Scan for the cell matching the given text and deliver its (X, Y) coordinate at center. 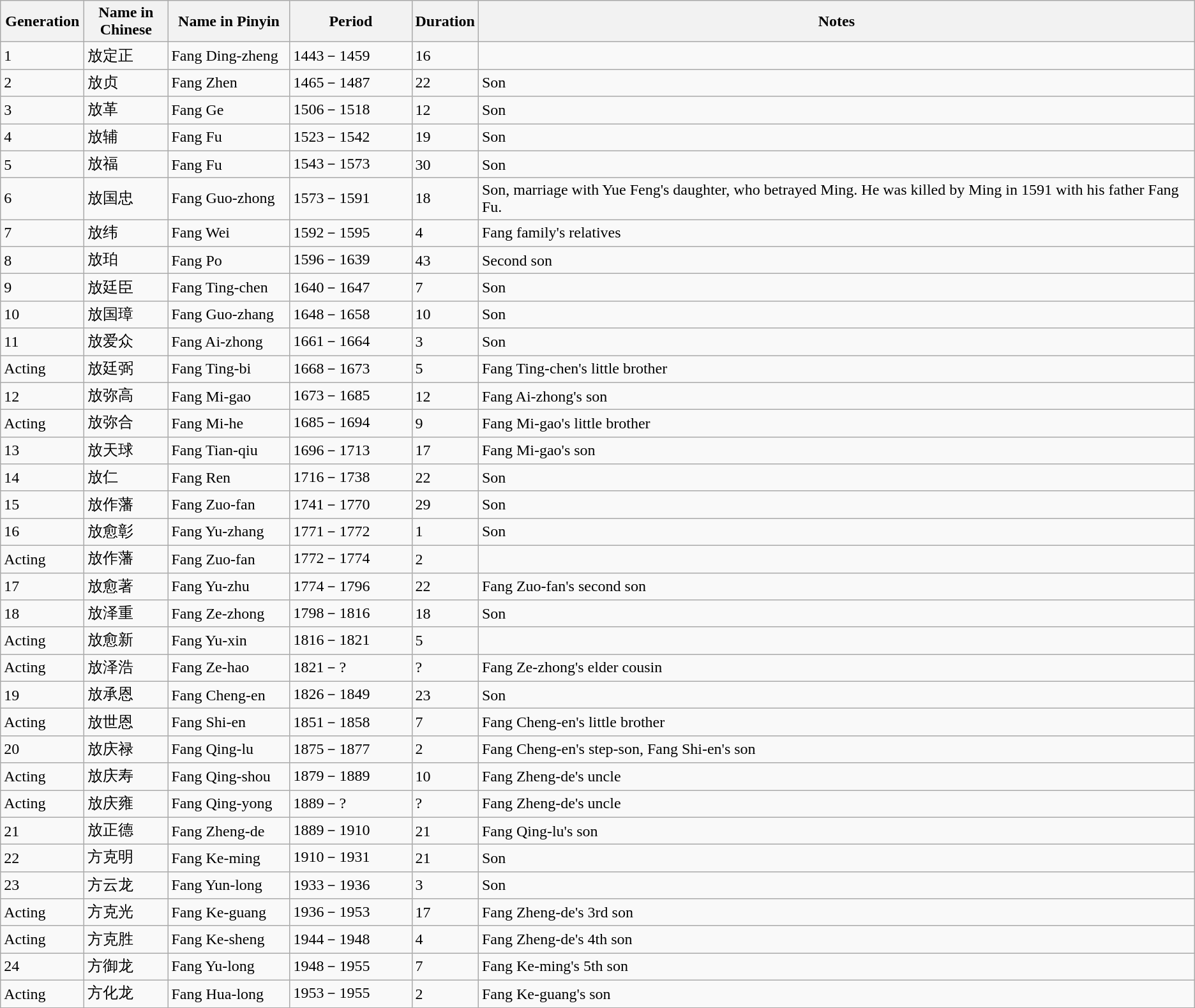
放贞 (126, 83)
Fang Cheng-en's little brother (836, 723)
1443－1459 (351, 56)
Fang Zheng-de's 4th son (836, 940)
1592－1595 (351, 234)
方御龙 (126, 967)
Fang Zheng-de (229, 831)
1944－1948 (351, 940)
1696－1713 (351, 451)
1573－1591 (351, 199)
15 (42, 504)
放愈新 (126, 641)
11 (42, 342)
放珀 (126, 260)
Notes (836, 22)
放福 (126, 165)
1640－1647 (351, 287)
Fang Mi-gao's son (836, 451)
Fang Yu-xin (229, 641)
Fang Zheng-de's 3rd son (836, 913)
放承恩 (126, 695)
Fang Ke-guang (229, 913)
1851－1858 (351, 723)
1661－1664 (351, 342)
Fang Zhen (229, 83)
Fang Ge (229, 110)
1506－1518 (351, 110)
Fang Guo-zhang (229, 314)
Fang Po (229, 260)
方云龙 (126, 885)
Generation (42, 22)
Fang Mi-he (229, 424)
放庆寿 (126, 776)
Fang Ze-hao (229, 668)
Fang Mi-gao's little brother (836, 424)
Fang Cheng-en's step-son, Fang Shi-en's son (836, 749)
Fang Ai-zhong's son (836, 396)
放庆雍 (126, 804)
放愈彰 (126, 532)
Fang Guo-zhong (229, 199)
方克明 (126, 858)
1523－1542 (351, 138)
1936－1953 (351, 913)
8 (42, 260)
1465－1487 (351, 83)
1543－1573 (351, 165)
Fang Ze-zhong's elder cousin (836, 668)
13 (42, 451)
43 (445, 260)
1716－1738 (351, 478)
放国璋 (126, 314)
1910－1931 (351, 858)
Fang Yu-long (229, 967)
Fang Ren (229, 478)
Second son (836, 260)
Fang Ze-zhong (229, 614)
Fang Mi-gao (229, 396)
Period (351, 22)
1648－1658 (351, 314)
1668－1673 (351, 369)
Fang Tian-qiu (229, 451)
Fang Ke-guang's son (836, 993)
1889－1910 (351, 831)
1685－1694 (351, 424)
Fang Cheng-en (229, 695)
放泽浩 (126, 668)
1879－1889 (351, 776)
方化龙 (126, 993)
1889－? (351, 804)
1673－1685 (351, 396)
Fang Ting-bi (229, 369)
Fang Yun-long (229, 885)
放正德 (126, 831)
Fang Qing-shou (229, 776)
1933－1936 (351, 885)
放爱众 (126, 342)
Name in Chinese (126, 22)
Fang Yu-zhang (229, 532)
1772－1774 (351, 559)
Fang Wei (229, 234)
1875－1877 (351, 749)
Fang Ke-sheng (229, 940)
放廷弼 (126, 369)
Fang Hua-long (229, 993)
Fang Ting-chen's little brother (836, 369)
Fang Zuo-fan's second son (836, 586)
Fang Ting-chen (229, 287)
Duration (445, 22)
1774－1796 (351, 586)
1596－1639 (351, 260)
Fang Ai-zhong (229, 342)
24 (42, 967)
1798－1816 (351, 614)
方克光 (126, 913)
Son, marriage with Yue Feng's daughter, who betrayed Ming. He was killed by Ming in 1591 with his father Fang Fu. (836, 199)
6 (42, 199)
Fang Yu-zhu (229, 586)
1816－1821 (351, 641)
1953－1955 (351, 993)
Fang Qing-lu's son (836, 831)
放廷臣 (126, 287)
Fang family's relatives (836, 234)
放天球 (126, 451)
Fang Shi-en (229, 723)
30 (445, 165)
14 (42, 478)
1771－1772 (351, 532)
Fang Ke-ming's 5th son (836, 967)
1948－1955 (351, 967)
Fang Qing-yong (229, 804)
1826－1849 (351, 695)
放弥高 (126, 396)
放弥合 (126, 424)
放革 (126, 110)
Fang Ding-zheng (229, 56)
29 (445, 504)
1741－1770 (351, 504)
放国忠 (126, 199)
放辅 (126, 138)
放纬 (126, 234)
放庆禄 (126, 749)
Fang Qing-lu (229, 749)
Name in Pinyin (229, 22)
放泽重 (126, 614)
放定正 (126, 56)
Fang Ke-ming (229, 858)
1821－? (351, 668)
放世恩 (126, 723)
放仁 (126, 478)
20 (42, 749)
方克胜 (126, 940)
放愈著 (126, 586)
